Return the (X, Y) coordinate for the center point of the cell that contains the specified text.  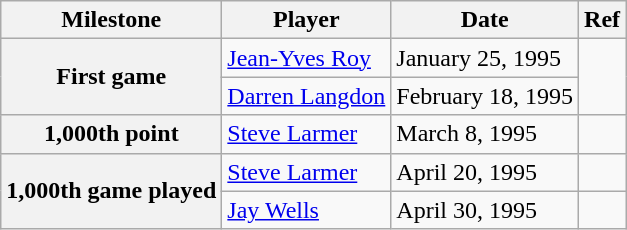
April 20, 1995 (485, 172)
Darren Langdon (306, 96)
April 30, 1995 (485, 210)
January 25, 1995 (485, 58)
1,000th point (112, 134)
Player (306, 20)
Jean-Yves Roy (306, 58)
Jay Wells (306, 210)
Date (485, 20)
1,000th game played (112, 191)
February 18, 1995 (485, 96)
March 8, 1995 (485, 134)
First game (112, 77)
Ref (602, 20)
Milestone (112, 20)
